Capture the cell that displays the provided text and extract its (x, y) central coordinate. 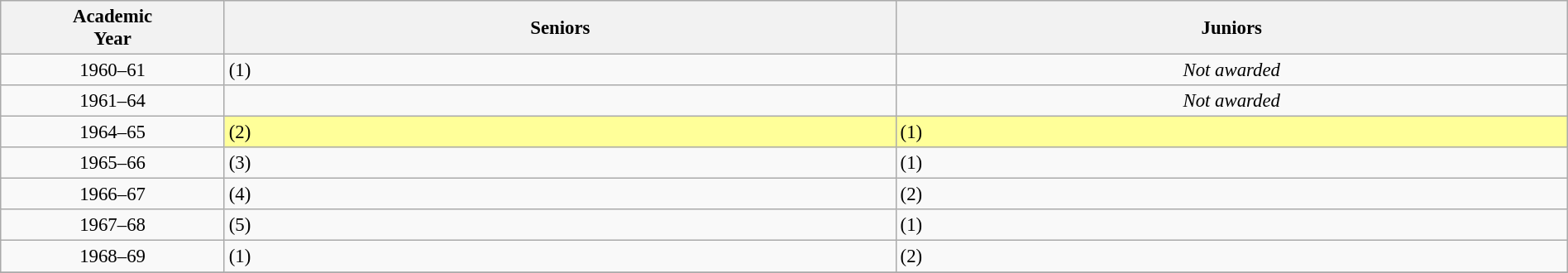
1961–64 (112, 101)
AcademicYear (112, 28)
1964–65 (112, 132)
(5) (560, 226)
Juniors (1231, 28)
1967–68 (112, 226)
1960–61 (112, 70)
(3) (560, 163)
1968–69 (112, 256)
1966–67 (112, 194)
1965–66 (112, 163)
Seniors (560, 28)
(4) (560, 194)
